Locate the cell with the specified text and output its (X, Y) center coordinate. 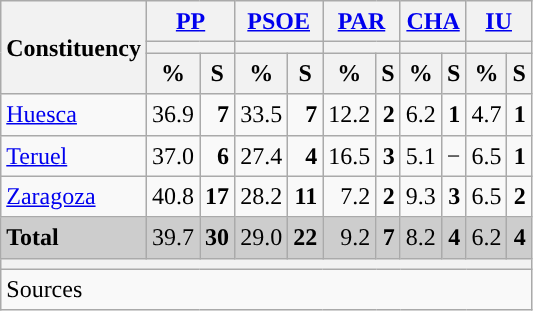
27.4 (262, 156)
17 (218, 196)
5.1 (420, 156)
PP (190, 22)
CHA (433, 22)
11 (306, 196)
22 (306, 238)
Huesca (74, 114)
Constituency (74, 48)
Teruel (74, 156)
9.3 (420, 196)
39.7 (172, 238)
IU (498, 22)
29.0 (262, 238)
9.2 (350, 238)
33.5 (262, 114)
Total (74, 238)
PAR (362, 22)
28.2 (262, 196)
16.5 (350, 156)
PSOE (279, 22)
8.2 (420, 238)
Zaragoza (74, 196)
6 (218, 156)
30 (218, 238)
40.8 (172, 196)
4.7 (486, 114)
− (454, 156)
Sources (266, 290)
12.2 (350, 114)
37.0 (172, 156)
7.2 (350, 196)
36.9 (172, 114)
